Return [x, y] of the center of cell containing provided text 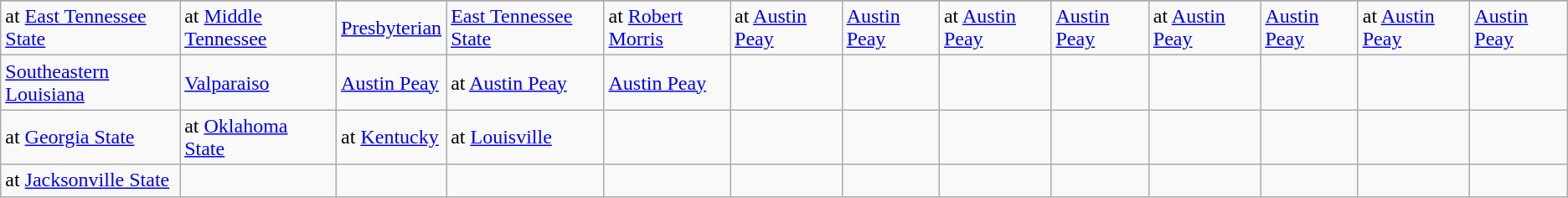
Southeastern Louisiana [90, 82]
at Georgia State [90, 138]
at Middle Tennessee [258, 29]
Presbyterian [392, 29]
at Jacksonville State [90, 180]
at Kentucky [392, 138]
at East Tennessee State [90, 29]
at Oklahoma State [258, 138]
at Louisville [525, 138]
East Tennessee State [525, 29]
Valparaiso [258, 82]
at Robert Morris [667, 29]
